Scan for the cell matching the given text and deliver its [x, y] coordinate at center. 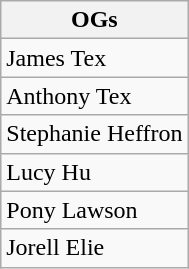
Lucy Hu [94, 172]
OGs [94, 20]
Pony Lawson [94, 210]
Anthony Tex [94, 96]
Stephanie Heffron [94, 134]
James Tex [94, 58]
Jorell Elie [94, 248]
